Extract the (X, Y) coordinate from the center of the cell holding the provided text.  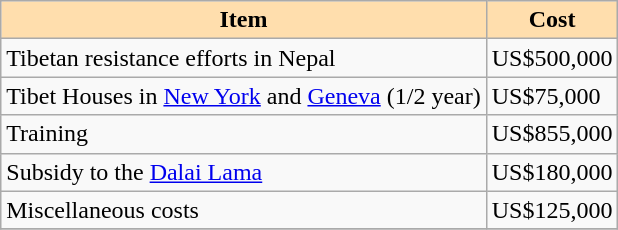
US$855,000 (552, 134)
Cost (552, 20)
US$125,000 (552, 210)
US$500,000 (552, 58)
US$180,000 (552, 172)
Tibetan resistance efforts in Nepal (244, 58)
Training (244, 134)
Subsidy to the Dalai Lama (244, 172)
Tibet Houses in New York and Geneva (1/2 year) (244, 96)
US$75,000 (552, 96)
Miscellaneous costs (244, 210)
Item (244, 20)
